Identify which cell holds the provided text, then report its (X, Y) central coordinate. 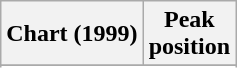
Chart (1999) (72, 34)
Peakposition (189, 34)
